Find where the given text appears and provide that cell's center as (X, Y) coordinate. 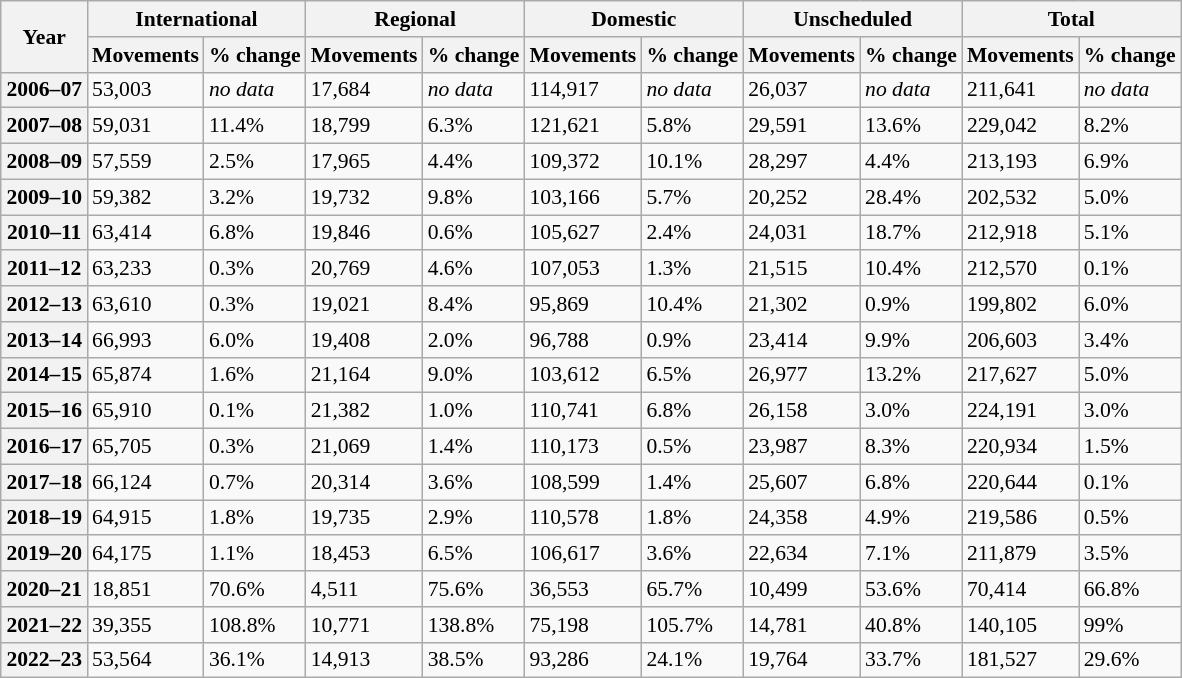
211,879 (1020, 553)
63,414 (146, 232)
107,053 (582, 268)
17,684 (364, 90)
59,031 (146, 126)
5.7% (692, 197)
2006–07 (44, 90)
2.9% (474, 518)
3.2% (255, 197)
2015–16 (44, 411)
Domestic (634, 19)
0.7% (255, 482)
109,372 (582, 161)
2019–20 (44, 553)
9.0% (474, 375)
22,634 (802, 553)
110,578 (582, 518)
103,166 (582, 197)
2.0% (474, 339)
6.9% (1130, 161)
2.5% (255, 161)
2022–23 (44, 660)
63,610 (146, 304)
108,599 (582, 482)
25,607 (802, 482)
217,627 (1020, 375)
220,934 (1020, 446)
19,846 (364, 232)
1.5% (1130, 446)
2020–21 (44, 589)
17,965 (364, 161)
21,515 (802, 268)
26,158 (802, 411)
99% (1130, 624)
9.8% (474, 197)
75,198 (582, 624)
8.2% (1130, 126)
138.8% (474, 624)
75.6% (474, 589)
140,105 (1020, 624)
13.2% (911, 375)
2011–12 (44, 268)
2014–15 (44, 375)
4.9% (911, 518)
20,252 (802, 197)
2012–13 (44, 304)
57,559 (146, 161)
Year (44, 36)
181,527 (1020, 660)
7.1% (911, 553)
International (196, 19)
4.6% (474, 268)
38.5% (474, 660)
108.8% (255, 624)
121,621 (582, 126)
93,286 (582, 660)
Regional (416, 19)
65.7% (692, 589)
224,191 (1020, 411)
3.4% (1130, 339)
70.6% (255, 589)
2010–11 (44, 232)
96,788 (582, 339)
206,603 (1020, 339)
Unscheduled (852, 19)
2013–14 (44, 339)
19,764 (802, 660)
8.4% (474, 304)
2018–19 (44, 518)
202,532 (1020, 197)
19,021 (364, 304)
18.7% (911, 232)
21,382 (364, 411)
13.6% (911, 126)
21,164 (364, 375)
29,591 (802, 126)
24.1% (692, 660)
24,031 (802, 232)
229,042 (1020, 126)
2.4% (692, 232)
66,124 (146, 482)
39,355 (146, 624)
65,910 (146, 411)
219,586 (1020, 518)
105,627 (582, 232)
64,175 (146, 553)
53,564 (146, 660)
65,705 (146, 446)
213,193 (1020, 161)
26,037 (802, 90)
59,382 (146, 197)
20,769 (364, 268)
14,781 (802, 624)
29.6% (1130, 660)
2008–09 (44, 161)
106,617 (582, 553)
199,802 (1020, 304)
23,987 (802, 446)
33.7% (911, 660)
19,735 (364, 518)
211,641 (1020, 90)
19,408 (364, 339)
10.1% (692, 161)
1.6% (255, 375)
18,851 (146, 589)
28.4% (911, 197)
2017–18 (44, 482)
4,511 (364, 589)
53,003 (146, 90)
5.1% (1130, 232)
63,233 (146, 268)
2016–17 (44, 446)
2021–22 (44, 624)
36.1% (255, 660)
220,644 (1020, 482)
212,918 (1020, 232)
40.8% (911, 624)
1.0% (474, 411)
64,915 (146, 518)
0.6% (474, 232)
3.5% (1130, 553)
114,917 (582, 90)
11.4% (255, 126)
28,297 (802, 161)
10,499 (802, 589)
105.7% (692, 624)
53.6% (911, 589)
1.1% (255, 553)
6.3% (474, 126)
21,069 (364, 446)
110,173 (582, 446)
66,993 (146, 339)
66.8% (1130, 589)
103,612 (582, 375)
212,570 (1020, 268)
95,869 (582, 304)
1.3% (692, 268)
36,553 (582, 589)
70,414 (1020, 589)
Total (1072, 19)
9.9% (911, 339)
20,314 (364, 482)
2009–10 (44, 197)
2007–08 (44, 126)
5.8% (692, 126)
14,913 (364, 660)
8.3% (911, 446)
65,874 (146, 375)
23,414 (802, 339)
110,741 (582, 411)
19,732 (364, 197)
10,771 (364, 624)
18,799 (364, 126)
21,302 (802, 304)
18,453 (364, 553)
24,358 (802, 518)
26,977 (802, 375)
